Detect which cell encompasses the target text, then output its (x, y) center coordinate. 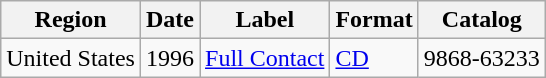
United States (71, 58)
Full Contact (265, 58)
CD (374, 58)
1996 (170, 58)
Format (374, 20)
Date (170, 20)
Region (71, 20)
Catalog (482, 20)
Label (265, 20)
9868-63233 (482, 58)
